For the text-containing cell, return its midpoint in [x, y] coordinate format. 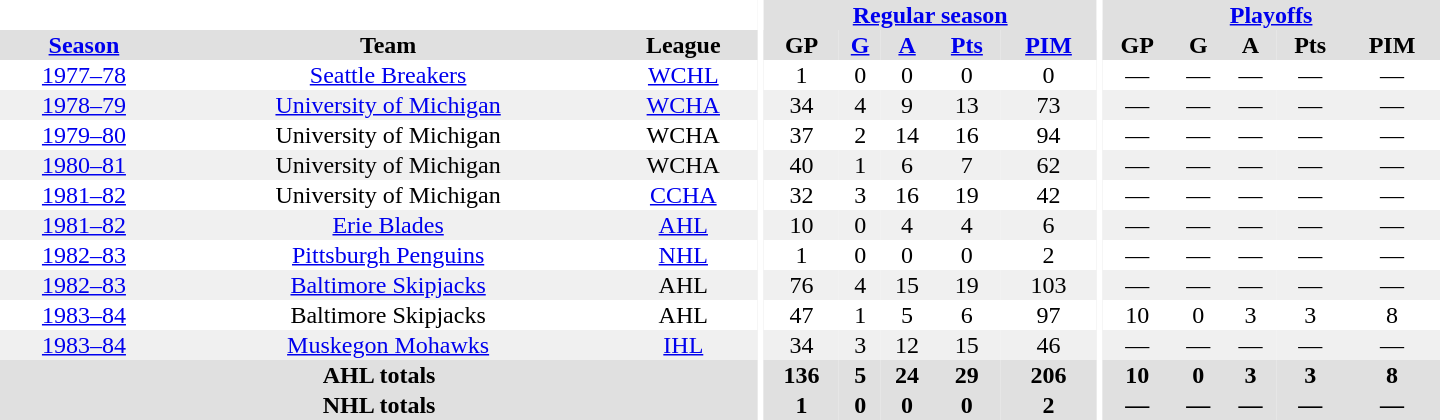
Playoffs [1271, 15]
103 [1049, 285]
CCHA [683, 195]
1978–79 [84, 105]
40 [802, 165]
AHL totals [379, 375]
37 [802, 135]
14 [907, 135]
206 [1049, 375]
62 [1049, 165]
1979–80 [84, 135]
94 [1049, 135]
76 [802, 285]
136 [802, 375]
IHL [683, 345]
32 [802, 195]
Team [388, 45]
9 [907, 105]
12 [907, 345]
29 [967, 375]
NHL totals [379, 405]
47 [802, 315]
Muskegon Mohawks [388, 345]
1977–78 [84, 75]
24 [907, 375]
NHL [683, 255]
Seattle Breakers [388, 75]
1980–81 [84, 165]
Erie Blades [388, 225]
73 [1049, 105]
Season [84, 45]
Regular season [930, 15]
46 [1049, 345]
13 [967, 105]
42 [1049, 195]
97 [1049, 315]
WCHL [683, 75]
League [683, 45]
Pittsburgh Penguins [388, 255]
7 [967, 165]
